Pinpoint the cell where the given text exists, returning its (X, Y) midpoint coordinate. 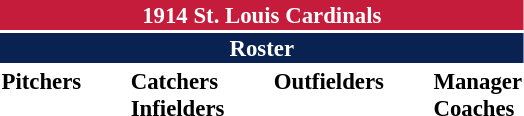
1914 St. Louis Cardinals (262, 15)
Roster (262, 48)
